Capture the cell that displays the provided text and extract its [X, Y] central coordinate. 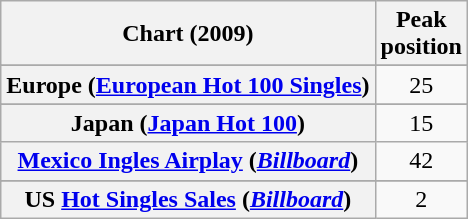
42 [421, 161]
15 [421, 123]
25 [421, 85]
Europe (European Hot 100 Singles) [188, 85]
US Hot Singles Sales (Billboard) [188, 199]
Peakposition [421, 34]
Chart (2009) [188, 34]
2 [421, 199]
Japan (Japan Hot 100) [188, 123]
Mexico Ingles Airplay (Billboard) [188, 161]
